Pinpoint the cell where the given text exists, returning its [X, Y] midpoint coordinate. 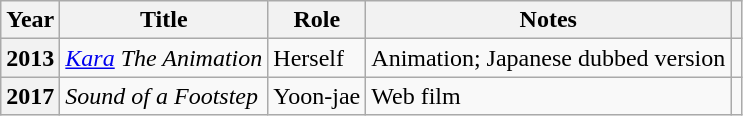
Herself [317, 58]
Year [30, 20]
Animation; Japanese dubbed version [548, 58]
Web film [548, 96]
Title [164, 20]
Sound of a Footstep [164, 96]
Role [317, 20]
Notes [548, 20]
Yoon-jae [317, 96]
Kara The Animation [164, 58]
2017 [30, 96]
2013 [30, 58]
